For the text-containing cell, return its midpoint in [x, y] coordinate format. 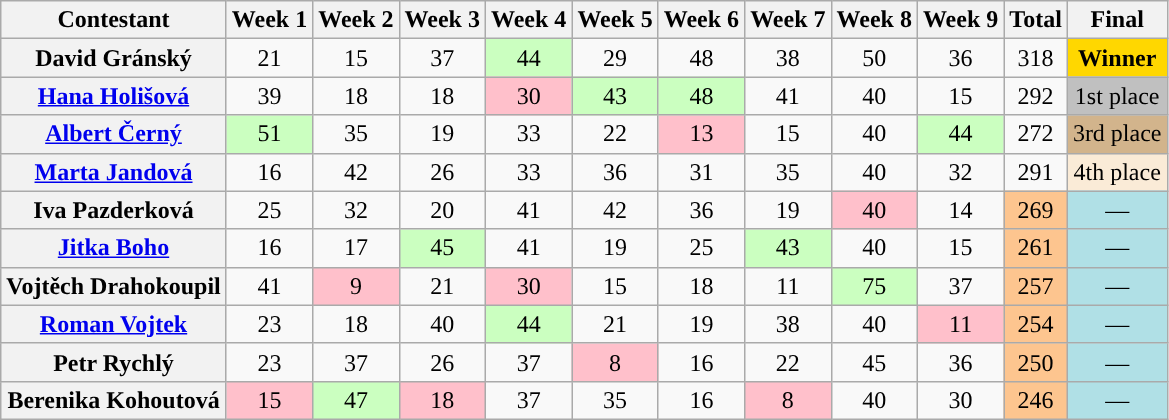
Iva Pazderková [114, 210]
David Gránský [114, 58]
Week 3 [442, 20]
Final [1117, 20]
Week 8 [874, 20]
Week 1 [269, 20]
Week 6 [701, 20]
1st place [1117, 96]
51 [269, 134]
Vojtěch Drahokoupil [114, 286]
Roman Vojtek [114, 324]
47 [356, 400]
292 [1036, 96]
3rd place [1117, 134]
272 [1036, 134]
318 [1036, 58]
246 [1036, 400]
Contestant [114, 20]
Week 7 [788, 20]
Albert Černý [114, 134]
Winner [1117, 58]
250 [1036, 362]
Berenika Kohoutová [114, 400]
13 [701, 134]
Week 4 [528, 20]
75 [874, 286]
Week 9 [960, 20]
Petr Rychlý [114, 362]
Jitka Boho [114, 248]
257 [1036, 286]
Hana Holišová [114, 96]
Total [1036, 20]
39 [269, 96]
254 [1036, 324]
29 [615, 58]
261 [1036, 248]
Week 5 [615, 20]
17 [356, 248]
9 [356, 286]
Week 2 [356, 20]
31 [701, 172]
14 [960, 210]
291 [1036, 172]
269 [1036, 210]
50 [874, 58]
Marta Jandová [114, 172]
4th place [1117, 172]
20 [442, 210]
